Scan for the cell matching the given text and deliver its [X, Y] coordinate at center. 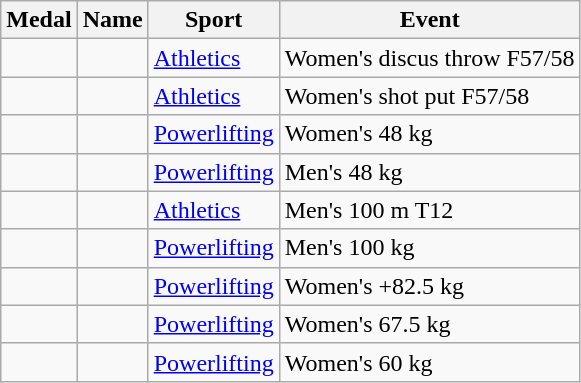
Men's 100 m T12 [430, 210]
Men's 100 kg [430, 248]
Event [430, 20]
Women's 60 kg [430, 362]
Sport [214, 20]
Name [112, 20]
Women's shot put F57/58 [430, 96]
Women's discus throw F57/58 [430, 58]
Medal [39, 20]
Women's 67.5 kg [430, 324]
Men's 48 kg [430, 172]
Women's 48 kg [430, 134]
Women's +82.5 kg [430, 286]
